Return [X, Y] of the center of cell containing provided text 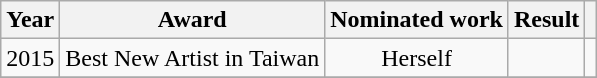
Best New Artist in Taiwan [192, 58]
Herself [417, 58]
Award [192, 20]
Result [546, 20]
Nominated work [417, 20]
Year [30, 20]
2015 [30, 58]
